Scan for the cell matching the given text and deliver its (X, Y) coordinate at center. 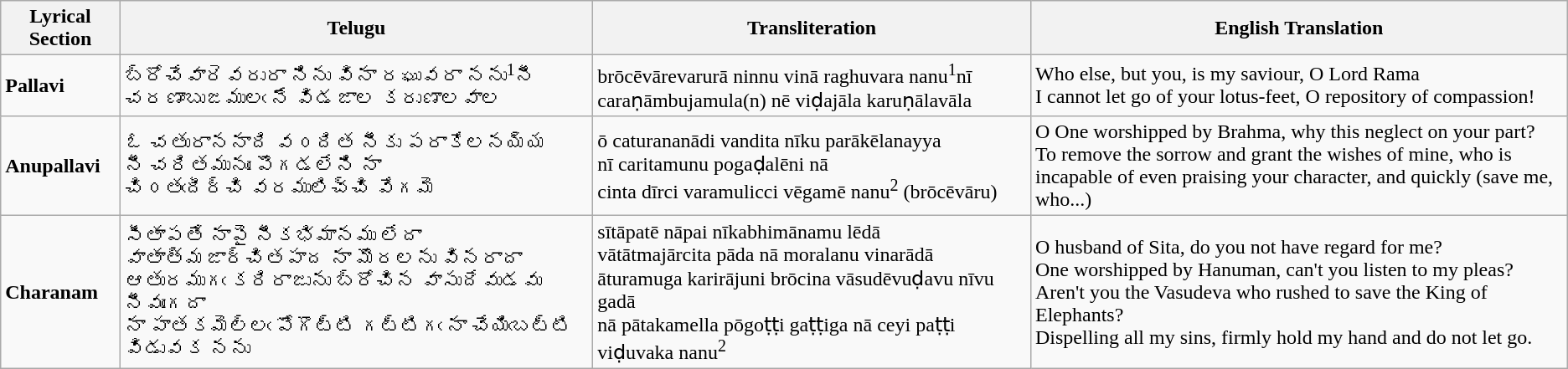
Telugu (357, 28)
Charanam (60, 293)
Who else, but you, is my saviour, O Lord RamaI cannot let go of your lotus-feet, O repository of compassion! (1298, 85)
English Translation (1298, 28)
Anupallavi (60, 166)
Pallavi (60, 85)
ō caturananādi vandita nīku parākēlanayyanī caritamunu pogaḍalēni nācinta dīrci varamulicci vēgamē nanu2 (brōcēvāru) (812, 166)
ఓ చతురాననాది వ౦దిత నీకు పరాకేలనయ్యనీ చరితమునుఁ పొగడలేని నాచి౦తఁదీర్చి వరములిచ్చి వేగమె (357, 166)
Transliteration (812, 28)
brōcēvārevarurā ninnu vinā raghuvara nanu1nī caraṇāmbujamula(n) nē viḍajāla karuṇālavāla (812, 85)
Lyrical Section (60, 28)
బ్రోచేవారెవరురా నిను వినా రఘువరా నను1నీ చరణాంబుజములఁ నే విడజాల కరుణాలవాల (357, 85)
